Scan for the cell matching the given text and deliver its [x, y] coordinate at center. 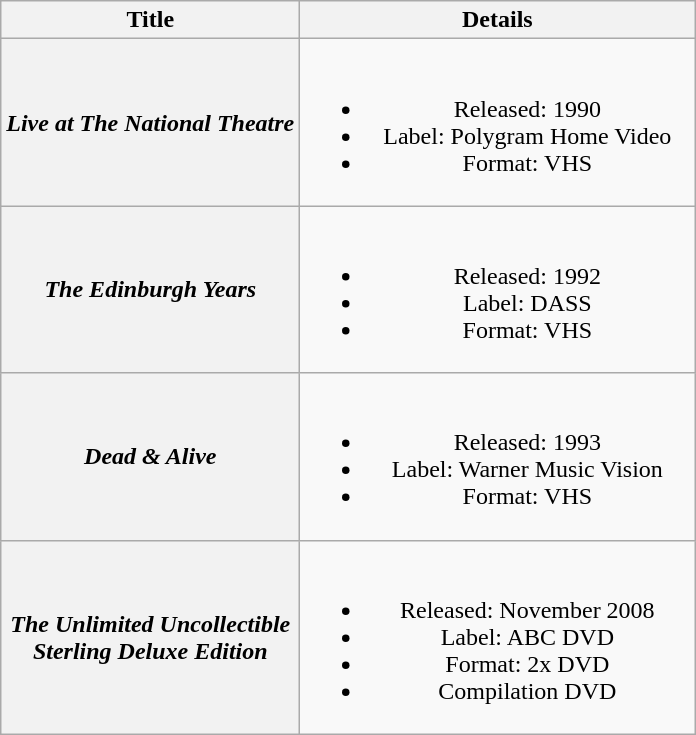
Live at The National Theatre [150, 122]
Released: 1990Label: Polygram Home VideoFormat: VHS [498, 122]
Dead & Alive [150, 456]
The Unlimited Uncollectible Sterling Deluxe Edition [150, 637]
Released: 1992Label: DASSFormat: VHS [498, 290]
Released: 1993Label: Warner Music VisionFormat: VHS [498, 456]
Released: November 2008Label: ABC DVDFormat: 2x DVDCompilation DVD [498, 637]
Title [150, 20]
Details [498, 20]
The Edinburgh Years [150, 290]
